Detect which cell encompasses the target text, then output its (x, y) center coordinate. 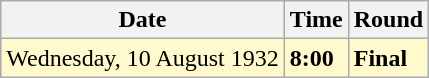
8:00 (316, 58)
Wednesday, 10 August 1932 (143, 58)
Round (388, 20)
Time (316, 20)
Final (388, 58)
Date (143, 20)
